Output the [X, Y] coordinate of the center of the cell containing the given text.  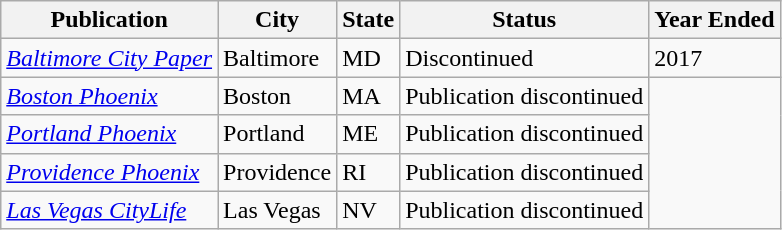
NV [368, 210]
Boston [278, 96]
Providence [278, 172]
Baltimore City Paper [110, 58]
Portland [278, 134]
Publication [110, 20]
Discontinued [524, 58]
Status [524, 20]
Providence Phoenix [110, 172]
RI [368, 172]
Baltimore [278, 58]
City [278, 20]
Year Ended [714, 20]
Portland Phoenix [110, 134]
Las Vegas CityLife [110, 210]
MD [368, 58]
Boston Phoenix [110, 96]
State [368, 20]
ME [368, 134]
MA [368, 96]
Las Vegas [278, 210]
2017 [714, 58]
